From the cell containing the given text, extract its center point as (x, y) coordinate. 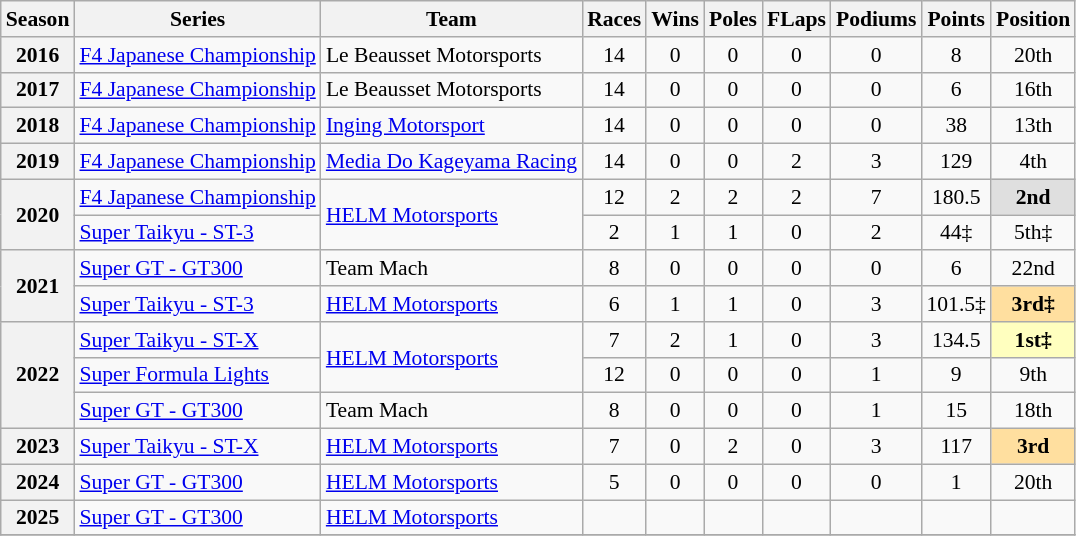
Poles (733, 19)
3rd (1033, 447)
38 (956, 126)
16th (1033, 90)
Races (614, 19)
18th (1033, 411)
44‡ (956, 233)
5th‡ (1033, 233)
Team (452, 19)
13th (1033, 126)
2019 (38, 162)
2016 (38, 55)
2021 (38, 286)
Season (38, 19)
Media Do Kageyama Racing (452, 162)
2024 (38, 482)
Points (956, 19)
2020 (38, 214)
22nd (1033, 269)
2nd (1033, 197)
9th (1033, 375)
15 (956, 411)
2017 (38, 90)
Wins (675, 19)
180.5 (956, 197)
134.5 (956, 340)
2022 (38, 376)
9 (956, 375)
FLaps (796, 19)
129 (956, 162)
2018 (38, 126)
2025 (38, 518)
Inging Motorsport (452, 126)
Super Formula Lights (197, 375)
Position (1033, 19)
2023 (38, 447)
5 (614, 482)
Podiums (876, 19)
117 (956, 447)
101.5‡ (956, 304)
1st‡ (1033, 340)
3rd‡ (1033, 304)
4th (1033, 162)
Series (197, 19)
